Identify which cell holds the provided text, then report its [x, y] central coordinate. 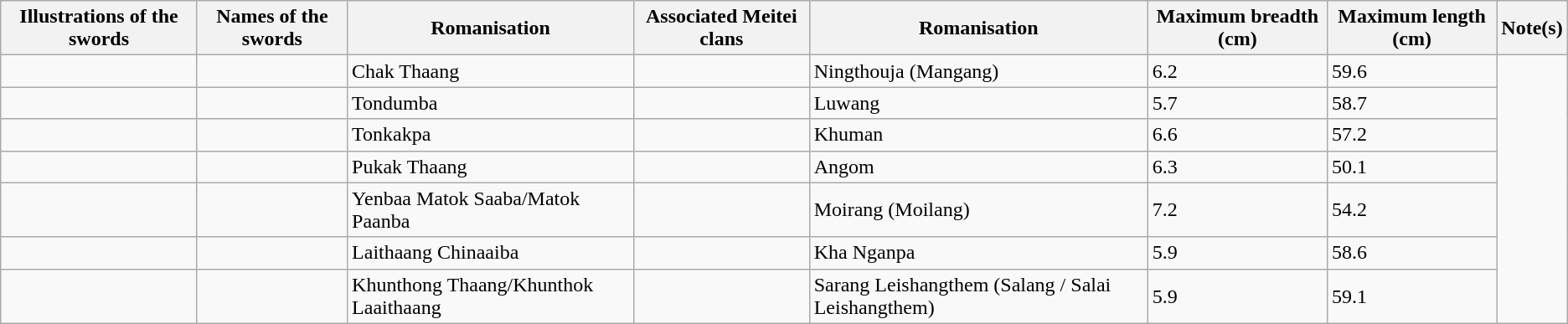
5.7 [1237, 103]
Associated Meitei clans [721, 28]
57.2 [1411, 135]
Yenbaa Matok Saaba/Matok Paanba [491, 209]
58.7 [1411, 103]
Tondumba [491, 103]
Note(s) [1532, 28]
6.3 [1237, 167]
Chak Thaang [491, 71]
54.2 [1411, 209]
Laithaang Chinaaiba [491, 253]
Khuman [978, 135]
Ningthouja (Mangang) [978, 71]
7.2 [1237, 209]
6.2 [1237, 71]
59.1 [1411, 296]
Names of the swords [271, 28]
Maximum length (cm) [1411, 28]
Sarang Leishangthem (Salang / Salai Leishangthem) [978, 296]
Illustrations of the swords [99, 28]
Angom [978, 167]
Kha Nganpa [978, 253]
Pukak Thaang [491, 167]
Luwang [978, 103]
58.6 [1411, 253]
Moirang (Moilang) [978, 209]
6.6 [1237, 135]
50.1 [1411, 167]
Maximum breadth (cm) [1237, 28]
59.6 [1411, 71]
Khunthong Thaang/Khunthok Laaithaang [491, 296]
Tonkakpa [491, 135]
